Scan for the cell matching the given text and deliver its (X, Y) coordinate at center. 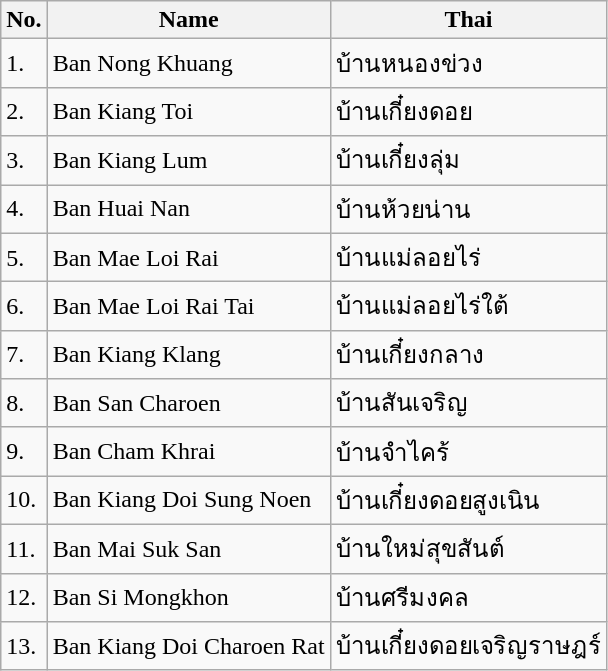
Ban Kiang Lum (188, 160)
7. (24, 354)
Ban Nong Khuang (188, 64)
Ban Mae Loi Rai (188, 258)
6. (24, 306)
Ban Mae Loi Rai Tai (188, 306)
Ban Si Mongkhon (188, 598)
Ban Kiang Doi Sung Noen (188, 500)
9. (24, 452)
No. (24, 20)
บ้านสันเจริญ (468, 404)
บ้านเกี๋ยงลุ่ม (468, 160)
12. (24, 598)
บ้านเกี๋ยงกลาง (468, 354)
3. (24, 160)
8. (24, 404)
Ban Mai Suk San (188, 548)
Name (188, 20)
1. (24, 64)
2. (24, 112)
5. (24, 258)
บ้านห้วยน่าน (468, 208)
บ้านใหม่สุขสันต์ (468, 548)
บ้านเกี๋ยงดอยเจริญราษฎร์ (468, 646)
Ban Huai Nan (188, 208)
Ban Kiang Klang (188, 354)
Ban Cham Khrai (188, 452)
บ้านหนองข่วง (468, 64)
Thai (468, 20)
บ้านเกี๋ยงดอย (468, 112)
10. (24, 500)
บ้านเกี๋ยงดอยสูงเนิน (468, 500)
11. (24, 548)
บ้านแม่ลอยไร่ (468, 258)
Ban Kiang Toi (188, 112)
บ้านแม่ลอยไร่ใต้ (468, 306)
บ้านจำไคร้ (468, 452)
Ban Kiang Doi Charoen Rat (188, 646)
Ban San Charoen (188, 404)
บ้านศรีมงคล (468, 598)
4. (24, 208)
13. (24, 646)
